Identify which cell holds the provided text, then report its [x, y] central coordinate. 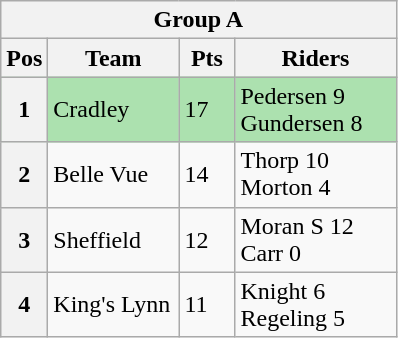
Sheffield [114, 240]
11 [207, 304]
Pts [207, 58]
1 [24, 110]
Pos [24, 58]
2 [24, 174]
Moran S 12Carr 0 [316, 240]
Thorp 10Morton 4 [316, 174]
King's Lynn [114, 304]
Knight 6Regeling 5 [316, 304]
Pedersen 9Gundersen 8 [316, 110]
Group A [198, 20]
4 [24, 304]
14 [207, 174]
Belle Vue [114, 174]
Riders [316, 58]
Cradley [114, 110]
17 [207, 110]
12 [207, 240]
3 [24, 240]
Team [114, 58]
